Provide the [X, Y] coordinate of the cell's center where the given text is located.  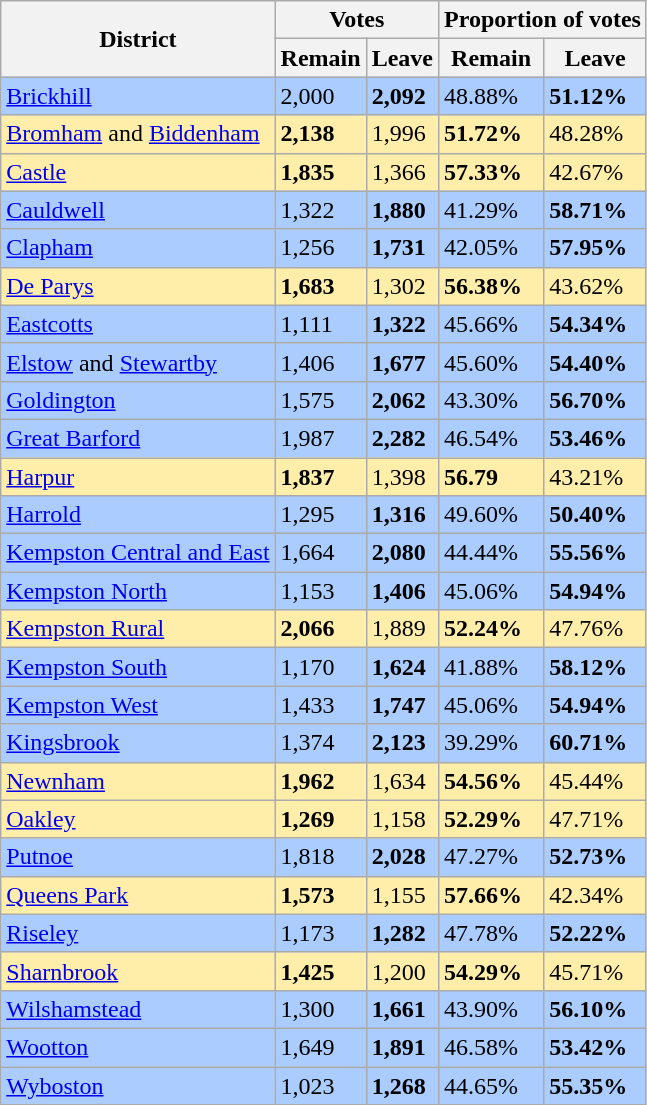
58.12% [596, 667]
Proportion of votes [543, 20]
1,173 [320, 933]
Harrold [138, 515]
57.33% [492, 172]
1,111 [320, 324]
1,398 [402, 477]
53.46% [596, 438]
57.66% [492, 895]
47.71% [596, 819]
Sharnbrook [138, 971]
1,987 [320, 438]
45.60% [492, 362]
1,731 [402, 248]
Newnham [138, 781]
1,269 [320, 819]
Putnoe [138, 857]
Brickhill [138, 96]
Great Barford [138, 438]
1,575 [320, 400]
1,677 [402, 362]
Kempston Rural [138, 629]
1,433 [320, 705]
1,573 [320, 895]
1,889 [402, 629]
1,835 [320, 172]
49.60% [492, 515]
1,996 [402, 134]
56.10% [596, 1009]
1,300 [320, 1009]
42.05% [492, 248]
Riseley [138, 933]
1,649 [320, 1047]
Bromham and Biddenham [138, 134]
45.71% [596, 971]
De Parys [138, 286]
Kempston North [138, 591]
2,080 [402, 553]
56.70% [596, 400]
52.73% [596, 857]
Elstow and Stewartby [138, 362]
1,170 [320, 667]
52.22% [596, 933]
46.58% [492, 1047]
Oakley [138, 819]
Queens Park [138, 895]
1,962 [320, 781]
50.40% [596, 515]
43.21% [596, 477]
55.56% [596, 553]
54.40% [596, 362]
42.34% [596, 895]
52.24% [492, 629]
2,066 [320, 629]
1,624 [402, 667]
Kempston Central and East [138, 553]
Goldington [138, 400]
Kempston South [138, 667]
48.28% [596, 134]
46.54% [492, 438]
45.44% [596, 781]
1,295 [320, 515]
1,282 [402, 933]
1,302 [402, 286]
60.71% [596, 743]
2,123 [402, 743]
45.66% [492, 324]
39.29% [492, 743]
1,891 [402, 1047]
42.67% [596, 172]
1,425 [320, 971]
Castle [138, 172]
51.72% [492, 134]
56.38% [492, 286]
Cauldwell [138, 210]
1,661 [402, 1009]
1,664 [320, 553]
1,880 [402, 210]
2,062 [402, 400]
Wyboston [138, 1085]
47.78% [492, 933]
Clapham [138, 248]
Votes [356, 20]
1,256 [320, 248]
1,023 [320, 1085]
47.76% [596, 629]
56.79 [492, 477]
Harpur [138, 477]
2,000 [320, 96]
Kingsbrook [138, 743]
48.88% [492, 96]
1,818 [320, 857]
2,138 [320, 134]
1,200 [402, 971]
2,282 [402, 438]
57.95% [596, 248]
1,153 [320, 591]
44.44% [492, 553]
Kempston West [138, 705]
54.34% [596, 324]
55.35% [596, 1085]
Eastcotts [138, 324]
1,268 [402, 1085]
44.65% [492, 1085]
52.29% [492, 819]
43.90% [492, 1009]
54.56% [492, 781]
1,634 [402, 781]
41.29% [492, 210]
2,028 [402, 857]
54.29% [492, 971]
1,683 [320, 286]
51.12% [596, 96]
58.71% [596, 210]
2,092 [402, 96]
41.88% [492, 667]
43.30% [492, 400]
53.42% [596, 1047]
Wootton [138, 1047]
1,316 [402, 515]
1,374 [320, 743]
1,158 [402, 819]
1,747 [402, 705]
1,837 [320, 477]
47.27% [492, 857]
1,366 [402, 172]
Wilshamstead [138, 1009]
43.62% [596, 286]
District [138, 39]
1,155 [402, 895]
